Extract the (X, Y) coordinate from the center of the cell holding the provided text.  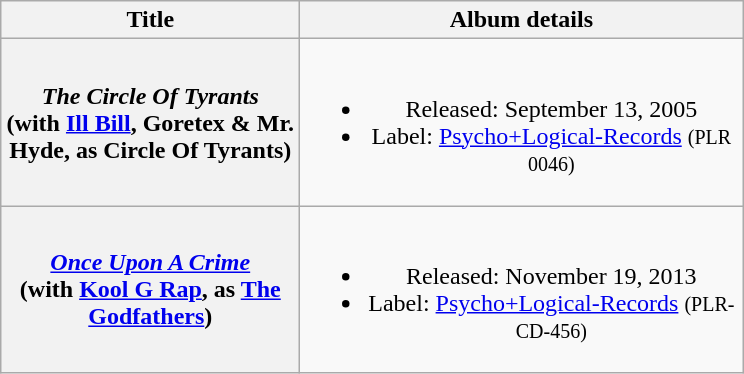
The Circle Of Tyrants(with Ill Bill, Goretex & Mr. Hyde, as Circle Of Tyrants) (150, 122)
Once Upon A Crime(with Kool G Rap, as The Godfathers) (150, 290)
Released: September 13, 2005Label: Psycho+Logical-Records (PLR 0046) (522, 122)
Released: November 19, 2013Label: Psycho+Logical-Records (PLR-CD-456) (522, 290)
Album details (522, 20)
Title (150, 20)
